For the text-containing cell, return its midpoint in [X, Y] coordinate format. 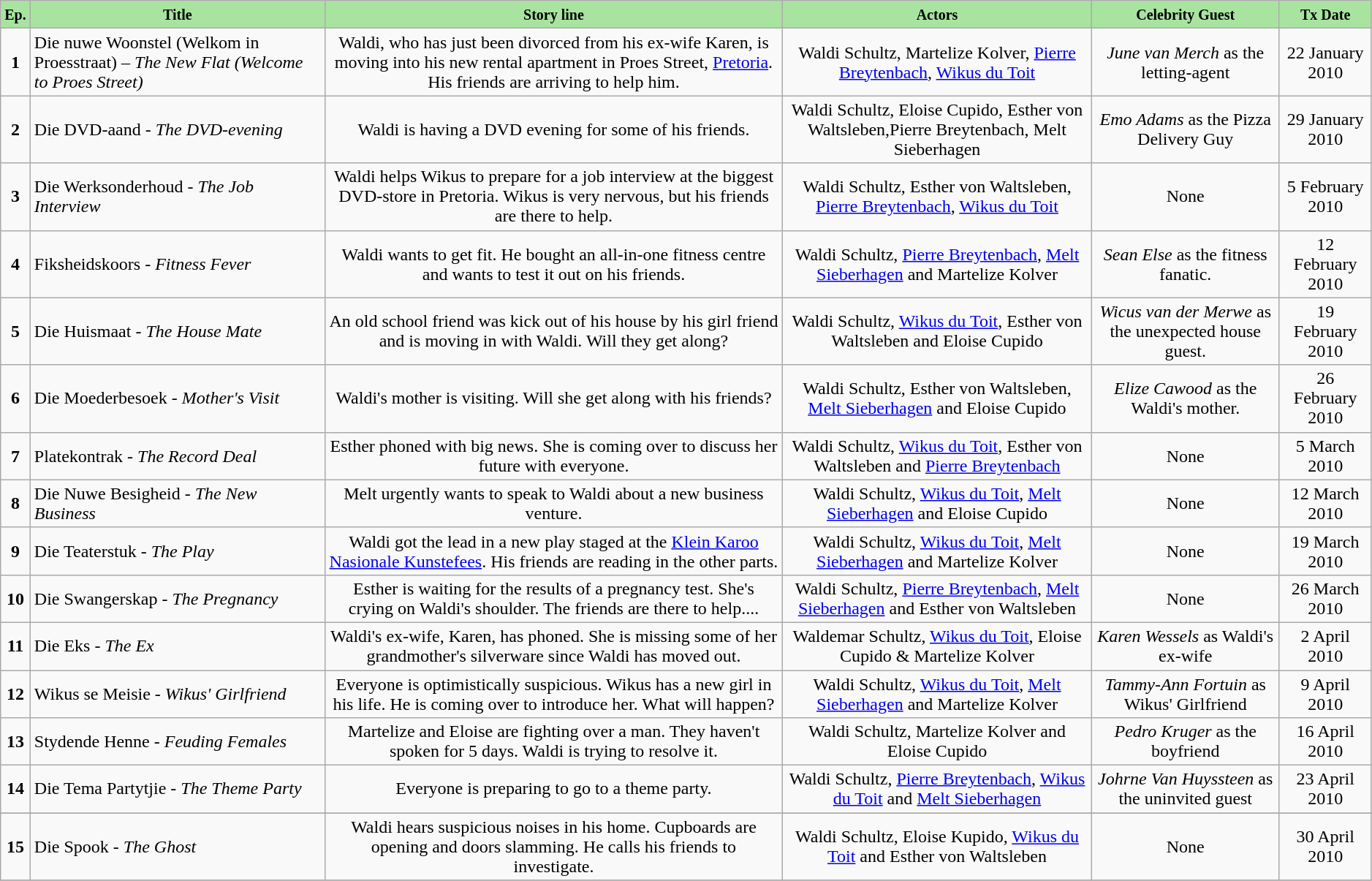
5 February 2010 [1325, 197]
9 [16, 551]
14 [16, 790]
Everyone is optimistically suspicious. Wikus has a new girl in his life. He is coming over to introduce her. What will happen? [553, 693]
1 [16, 62]
Waldi Schultz, Esther von Waltsleben, Pierre Breytenbach, Wikus du Toit [937, 197]
9 April 2010 [1325, 693]
12 February 2010 [1325, 264]
16 April 2010 [1325, 741]
Esther phoned with big news. She is coming over to discuss her future with everyone. [553, 456]
5 [16, 331]
Elize Cawood as the Waldi's mother. [1186, 398]
Waldi's mother is visiting. Will she get along with his friends? [553, 398]
30 April 2010 [1325, 847]
Fiksheidskoors - Fitness Fever [177, 264]
29 January 2010 [1325, 129]
3 [16, 197]
5 March 2010 [1325, 456]
Waldi got the lead in a new play staged at the Klein Karoo Nasionale Kunstefees. His friends are reading in the other parts. [553, 551]
12 [16, 693]
6 [16, 398]
Tx Date [1325, 15]
Waldi Schultz, Pierre Breytenbach, Melt Sieberhagen and Martelize Kolver [937, 264]
Die nuwe Woonstel (Welkom in Proesstraat) – The New Flat (Welcome to Proes Street) [177, 62]
2 [16, 129]
Waldi's ex-wife, Karen, has phoned. She is missing some of her grandmother's silverware since Waldi has moved out. [553, 646]
Wicus van der Merwe as the unexpected house guest. [1186, 331]
Stydende Henne - Feuding Females [177, 741]
Waldi Schultz, Pierre Breytenbach, Melt Sieberhagen and Esther von Waltsleben [937, 598]
26 March 2010 [1325, 598]
Everyone is preparing to go to a theme party. [553, 790]
Pedro Kruger as the boyfriend [1186, 741]
Die Teaterstuk - The Play [177, 551]
2 April 2010 [1325, 646]
Die Swangerskap - The Pregnancy [177, 598]
Waldi wants to get fit. He bought an all-in-one fitness centre and wants to test it out on his friends. [553, 264]
Waldi Schultz, Martelize Kolver and Eloise Cupido [937, 741]
Platekontrak - The Record Deal [177, 456]
Waldi helps Wikus to prepare for a job interview at the biggest DVD-store in Pretoria. Wikus is very nervous, but his friends are there to help. [553, 197]
Waldi Schultz, Wikus du Toit, Melt Sieberhagen and Eloise Cupido [937, 503]
22 January 2010 [1325, 62]
An old school friend was kick out of his house by his girl friend and is moving in with Waldi. Will they get along? [553, 331]
8 [16, 503]
Die Werksonderhoud - The Job Interview [177, 197]
Die DVD-aand - The DVD-evening [177, 129]
4 [16, 264]
Die Huismaat - The House Mate [177, 331]
Melt urgently wants to speak to Waldi about a new business venture. [553, 503]
Die Eks - The Ex [177, 646]
Tammy-Ann Fortuin as Wikus' Girlfriend [1186, 693]
11 [16, 646]
Waldi Schultz, Martelize Kolver, Pierre Breytenbach, Wikus du Toit [937, 62]
Die Moederbesoek - Mother's Visit [177, 398]
Sean Else as the fitness fanatic. [1186, 264]
Martelize and Eloise are fighting over a man. They haven't spoken for 5 days. Waldi is trying to resolve it. [553, 741]
Story line [553, 15]
13 [16, 741]
19 March 2010 [1325, 551]
Karen Wessels as Waldi's ex-wife [1186, 646]
15 [16, 847]
12 March 2010 [1325, 503]
Wikus se Meisie - Wikus' Girlfriend [177, 693]
Waldi Schultz, Esther von Waltsleben, Melt Sieberhagen and Eloise Cupido [937, 398]
Die Spook - The Ghost [177, 847]
Ep. [16, 15]
Waldi Schultz, Eloise Kupido, Wikus du Toit and Esther von Waltsleben [937, 847]
Waldemar Schultz, Wikus du Toit, Eloise Cupido & Martelize Kolver [937, 646]
Title [177, 15]
Waldi hears suspicious noises in his home. Cupboards are opening and doors slamming. He calls his friends to investigate. [553, 847]
23 April 2010 [1325, 790]
Waldi Schultz, Eloise Cupido, Esther von Waltsleben,Pierre Breytenbach, Melt Sieberhagen [937, 129]
10 [16, 598]
Die Tema Partytjie - The Theme Party [177, 790]
Actors [937, 15]
Johrne Van Huyssteen as the uninvited guest [1186, 790]
Waldi Schultz, Wikus du Toit, Esther von Waltsleben and Pierre Breytenbach [937, 456]
26 February 2010 [1325, 398]
7 [16, 456]
June van Merch as the letting-agent [1186, 62]
Emo Adams as the Pizza Delivery Guy [1186, 129]
Die Nuwe Besigheid - The New Business [177, 503]
19 February 2010 [1325, 331]
Waldi Schultz, Wikus du Toit, Esther von Waltsleben and Eloise Cupido [937, 331]
Waldi Schultz, Pierre Breytenbach, Wikus du Toit and Melt Sieberhagen [937, 790]
Esther is waiting for the results of a pregnancy test. She's crying on Waldi's shoulder. The friends are there to help.... [553, 598]
Waldi is having a DVD evening for some of his friends. [553, 129]
Celebrity Guest [1186, 15]
